Pinpoint the cell where the given text exists, returning its (x, y) midpoint coordinate. 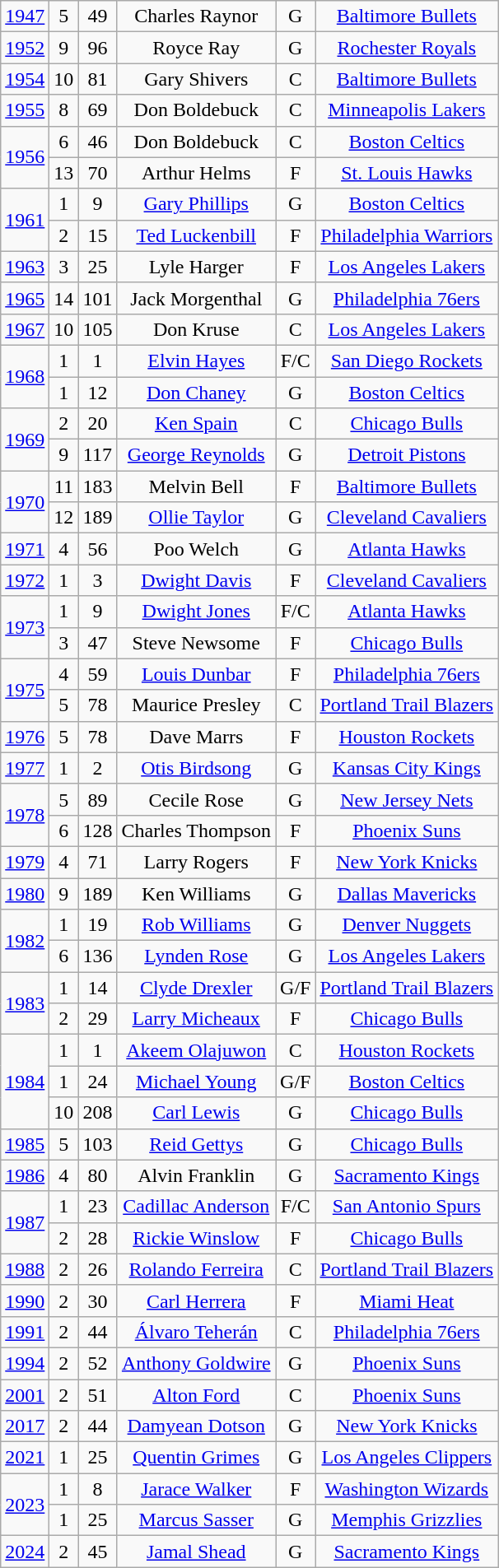
1977 (25, 768)
Marcus Sasser (196, 1520)
117 (97, 455)
1973 (25, 627)
Rochester Royals (407, 48)
Dwight Davis (196, 580)
1969 (25, 440)
Reid Gettys (196, 1144)
Rickie Winslow (196, 1238)
101 (97, 298)
Lyle Harger (196, 267)
30 (97, 1300)
Alton Ford (196, 1395)
49 (97, 16)
1947 (25, 16)
1994 (25, 1363)
2017 (25, 1426)
1967 (25, 329)
Charles Raynor (196, 16)
New Jersey Nets (407, 799)
Otis Birdsong (196, 768)
St. Louis Hawks (407, 173)
Melvin Bell (196, 486)
24 (97, 1082)
1976 (25, 737)
1988 (25, 1269)
70 (97, 173)
Damyean Dotson (196, 1426)
1952 (25, 48)
Elvin Hayes (196, 361)
96 (97, 48)
1955 (25, 110)
Gary Phillips (196, 204)
1985 (25, 1144)
Clyde Drexler (196, 988)
136 (97, 956)
52 (97, 1363)
Ollie Taylor (196, 518)
Ted Luckenbill (196, 235)
1961 (25, 220)
1968 (25, 376)
Jack Morgenthal (196, 298)
1986 (25, 1175)
1979 (25, 862)
Steve Newsome (196, 643)
Memphis Grizzlies (407, 1520)
2001 (25, 1395)
Álvaro Teherán (196, 1332)
1983 (25, 1003)
1971 (25, 549)
Denver Nuggets (407, 925)
15 (97, 235)
51 (97, 1395)
Carl Herrera (196, 1300)
Ken Williams (196, 893)
Quentin Grimes (196, 1458)
80 (97, 1175)
Akeem Olajuwon (196, 1050)
Don Kruse (196, 329)
Alvin Franklin (196, 1175)
Larry Rogers (196, 862)
San Antonio Spurs (407, 1207)
1987 (25, 1222)
1990 (25, 1300)
Dwight Jones (196, 612)
Kansas City Kings (407, 768)
11 (64, 486)
Carl Lewis (196, 1113)
2024 (25, 1552)
Minneapolis Lakers (407, 110)
1972 (25, 580)
1970 (25, 502)
103 (97, 1144)
1978 (25, 815)
Arthur Helms (196, 173)
San Diego Rockets (407, 361)
1980 (25, 893)
81 (97, 79)
26 (97, 1269)
Miami Heat (407, 1300)
1956 (25, 157)
Charles Thompson (196, 831)
Philadelphia Warriors (407, 235)
183 (97, 486)
Dave Marrs (196, 737)
Poo Welch (196, 549)
Rolando Ferreira (196, 1269)
Washington Wizards (407, 1489)
45 (97, 1552)
28 (97, 1238)
46 (97, 142)
Los Angeles Clippers (407, 1458)
59 (97, 674)
1982 (25, 941)
71 (97, 862)
Dallas Mavericks (407, 893)
Anthony Goldwire (196, 1363)
Ken Spain (196, 424)
89 (97, 799)
Don Chaney (196, 393)
1954 (25, 79)
Louis Dunbar (196, 674)
George Reynolds (196, 455)
29 (97, 1019)
128 (97, 831)
105 (97, 329)
13 (64, 173)
Gary Shivers (196, 79)
20 (97, 424)
56 (97, 549)
Jarace Walker (196, 1489)
1963 (25, 267)
47 (97, 643)
1975 (25, 690)
Michael Young (196, 1082)
Lynden Rose (196, 956)
2023 (25, 1505)
Royce Ray (196, 48)
Larry Micheaux (196, 1019)
Detroit Pistons (407, 455)
1965 (25, 298)
Rob Williams (196, 925)
208 (97, 1113)
1991 (25, 1332)
1984 (25, 1082)
69 (97, 110)
23 (97, 1207)
19 (97, 925)
Cadillac Anderson (196, 1207)
Maurice Presley (196, 705)
Jamal Shead (196, 1552)
Cecile Rose (196, 799)
2021 (25, 1458)
